Extract the (X, Y) coordinate from the center of the cell holding the provided text.  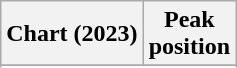
Chart (2023) (72, 34)
Peakposition (189, 34)
